Search for the cell housing the specified text and yield its [X, Y] center coordinate. 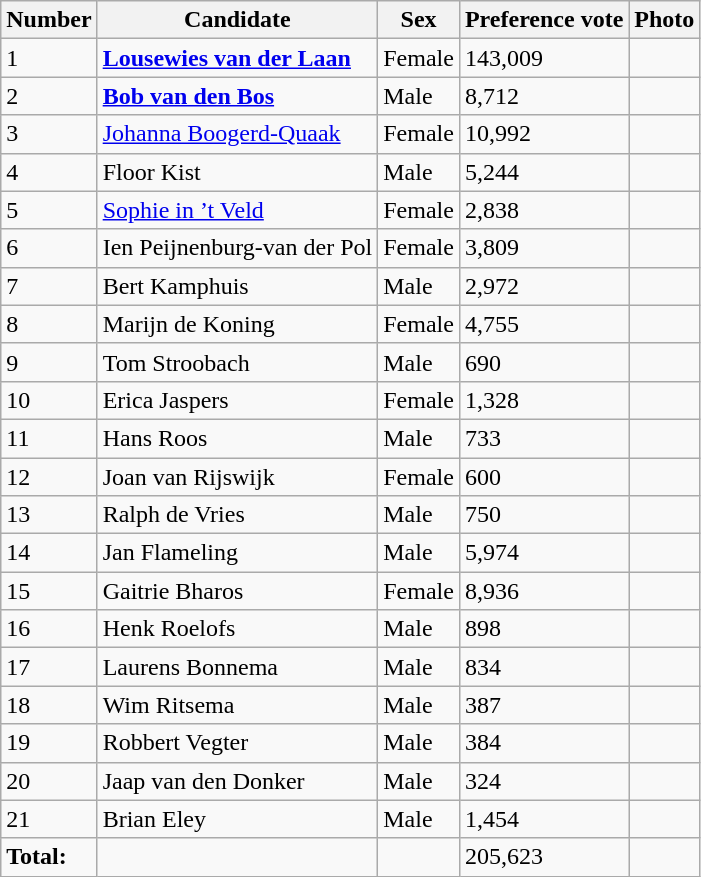
8 [49, 324]
Candidate [238, 20]
Preference vote [544, 20]
17 [49, 667]
Marijn de Koning [238, 324]
19 [49, 743]
Number [49, 20]
Ien Peijnenburg-van der Pol [238, 248]
21 [49, 819]
2,838 [544, 210]
Sophie in ’t Veld [238, 210]
1,454 [544, 819]
Laurens Bonnema [238, 667]
Gaitrie Bharos [238, 591]
Erica Jaspers [238, 400]
15 [49, 591]
3 [49, 134]
898 [544, 629]
7 [49, 286]
6 [49, 248]
Joan van Rijswijk [238, 477]
Bert Kamphuis [238, 286]
8,712 [544, 96]
18 [49, 705]
1,328 [544, 400]
387 [544, 705]
Henk Roelofs [238, 629]
12 [49, 477]
5,974 [544, 553]
Sex [419, 20]
Robbert Vegter [238, 743]
Jaap van den Donker [238, 781]
Total: [49, 857]
Jan Flameling [238, 553]
Brian Eley [238, 819]
Wim Ritsema [238, 705]
834 [544, 667]
11 [49, 438]
600 [544, 477]
3,809 [544, 248]
Hans Roos [238, 438]
2 [49, 96]
10,992 [544, 134]
13 [49, 515]
16 [49, 629]
4 [49, 172]
5,244 [544, 172]
205,623 [544, 857]
Photo [664, 20]
143,009 [544, 58]
Ralph de Vries [238, 515]
9 [49, 362]
750 [544, 515]
4,755 [544, 324]
Lousewies van der Laan [238, 58]
690 [544, 362]
2,972 [544, 286]
733 [544, 438]
324 [544, 781]
1 [49, 58]
14 [49, 553]
Johanna Boogerd-Quaak [238, 134]
384 [544, 743]
20 [49, 781]
5 [49, 210]
Tom Stroobach [238, 362]
Floor Kist [238, 172]
8,936 [544, 591]
10 [49, 400]
Bob van den Bos [238, 96]
